Output the [X, Y] coordinate of the center of the cell containing the given text.  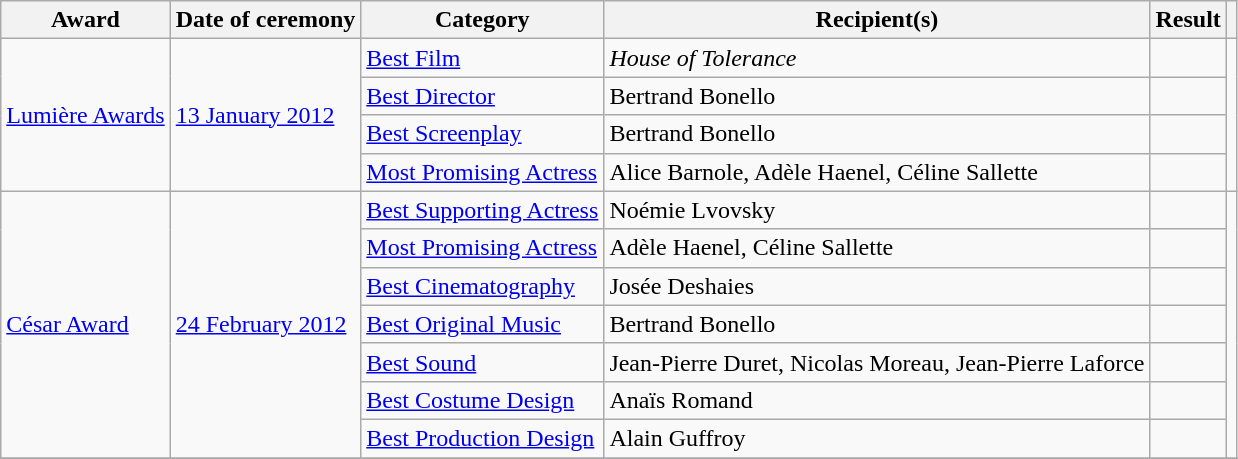
Jean-Pierre Duret, Nicolas Moreau, Jean-Pierre Laforce [877, 362]
Alain Guffroy [877, 438]
Recipient(s) [877, 20]
Best Director [482, 96]
Adèle Haenel, Céline Sallette [877, 248]
Best Screenplay [482, 134]
Result [1188, 20]
Best Film [482, 58]
Date of ceremony [266, 20]
Category [482, 20]
Josée Deshaies [877, 286]
House of Tolerance [877, 58]
13 January 2012 [266, 115]
Best Costume Design [482, 400]
Noémie Lvovsky [877, 210]
Best Production Design [482, 438]
24 February 2012 [266, 324]
Best Supporting Actress [482, 210]
César Award [86, 324]
Best Original Music [482, 324]
Best Cinematography [482, 286]
Award [86, 20]
Alice Barnole, Adèle Haenel, Céline Sallette [877, 172]
Anaïs Romand [877, 400]
Lumière Awards [86, 115]
Best Sound [482, 362]
